Capture the cell that displays the provided text and extract its (X, Y) central coordinate. 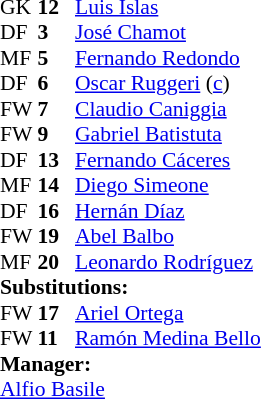
Gabriel Batistuta (168, 135)
6 (57, 83)
14 (57, 185)
Fernando Cáceres (168, 160)
Claudio Caniggia (168, 109)
Oscar Ruggeri (c) (168, 83)
Ramón Medina Bello (168, 339)
9 (57, 135)
Hernán Díaz (168, 211)
11 (57, 339)
20 (57, 262)
José Chamot (168, 33)
7 (57, 109)
Abel Balbo (168, 237)
Fernando Redondo (168, 58)
17 (57, 313)
19 (57, 237)
16 (57, 211)
5 (57, 58)
3 (57, 33)
Diego Simeone (168, 185)
13 (57, 160)
Ariel Ortega (168, 313)
Leonardo Rodríguez (168, 262)
Substitutions: (130, 287)
Manager: (130, 364)
